Locate the cell with the specified text and output its [X, Y] center coordinate. 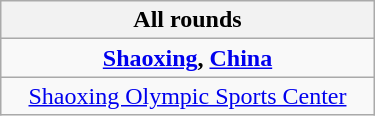
Shaoxing Olympic Sports Center [188, 96]
All rounds [188, 20]
Shaoxing, China [188, 58]
